Detect which cell encompasses the target text, then output its (X, Y) center coordinate. 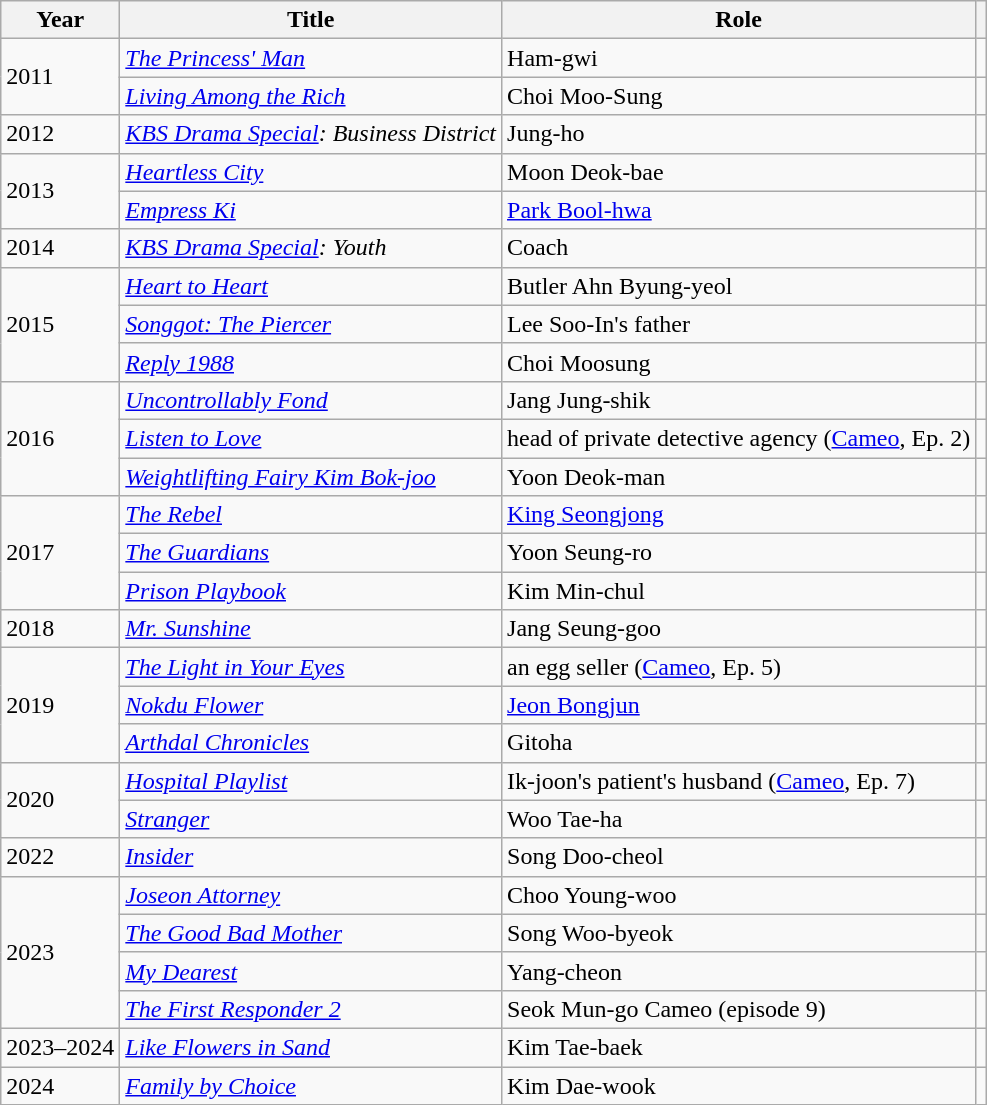
Jeon Bongjun (739, 705)
Coach (739, 248)
2014 (60, 248)
Listen to Love (311, 438)
KBS Drama Special: Youth (311, 248)
Arthdal Chronicles (311, 743)
The Rebel (311, 515)
Hospital Playlist (311, 781)
Uncontrollably Fond (311, 400)
Ham-gwi (739, 58)
Year (60, 20)
Seok Mun-go Cameo (episode 9) (739, 1009)
Songgot: The Piercer (311, 324)
King Seongjong (739, 515)
My Dearest (311, 971)
2019 (60, 705)
The Light in Your Eyes (311, 667)
2018 (60, 629)
The Guardians (311, 553)
Empress Ki (311, 210)
Yang-cheon (739, 971)
Gitoha (739, 743)
2011 (60, 77)
2012 (60, 134)
head of private detective agency (Cameo, Ep. 2) (739, 438)
an egg seller (Cameo, Ep. 5) (739, 667)
Jang Jung-shik (739, 400)
Yoon Seung-ro (739, 553)
Nokdu Flower (311, 705)
Moon Deok-bae (739, 172)
Jang Seung-goo (739, 629)
Song Doo-cheol (739, 857)
The Good Bad Mother (311, 933)
Kim Tae-baek (739, 1047)
2016 (60, 438)
Heartless City (311, 172)
2023–2024 (60, 1047)
2023 (60, 952)
Reply 1988 (311, 362)
Choi Moosung (739, 362)
Mr. Sunshine (311, 629)
Heart to Heart (311, 286)
2015 (60, 324)
Butler Ahn Byung-yeol (739, 286)
2024 (60, 1085)
2013 (60, 191)
2022 (60, 857)
Stranger (311, 819)
Weightlifting Fairy Kim Bok-joo (311, 477)
Role (739, 20)
Jung-ho (739, 134)
2020 (60, 800)
Kim Dae-wook (739, 1085)
Woo Tae-ha (739, 819)
2017 (60, 553)
Living Among the Rich (311, 96)
Joseon Attorney (311, 895)
Family by Choice (311, 1085)
Title (311, 20)
Prison Playbook (311, 591)
Park Bool-hwa (739, 210)
Insider (311, 857)
The Princess' Man (311, 58)
Ik-joon's patient's husband (Cameo, Ep. 7) (739, 781)
Yoon Deok-man (739, 477)
Lee Soo-In's father (739, 324)
Kim Min-chul (739, 591)
Choi Moo-Sung (739, 96)
Like Flowers in Sand (311, 1047)
KBS Drama Special: Business District (311, 134)
Song Woo-byeok (739, 933)
Choo Young-woo (739, 895)
The First Responder 2 (311, 1009)
